Pinpoint the cell where the given text exists, returning its [x, y] midpoint coordinate. 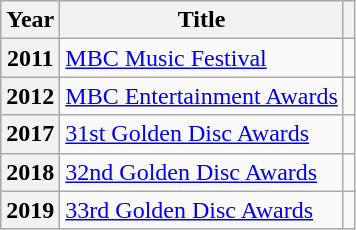
MBC Music Festival [202, 58]
2012 [30, 96]
Year [30, 20]
2017 [30, 134]
31st Golden Disc Awards [202, 134]
MBC Entertainment Awards [202, 96]
2019 [30, 210]
2011 [30, 58]
2018 [30, 172]
Title [202, 20]
32nd Golden Disc Awards [202, 172]
33rd Golden Disc Awards [202, 210]
